Extract the [X, Y] coordinate from the center of the cell holding the provided text.  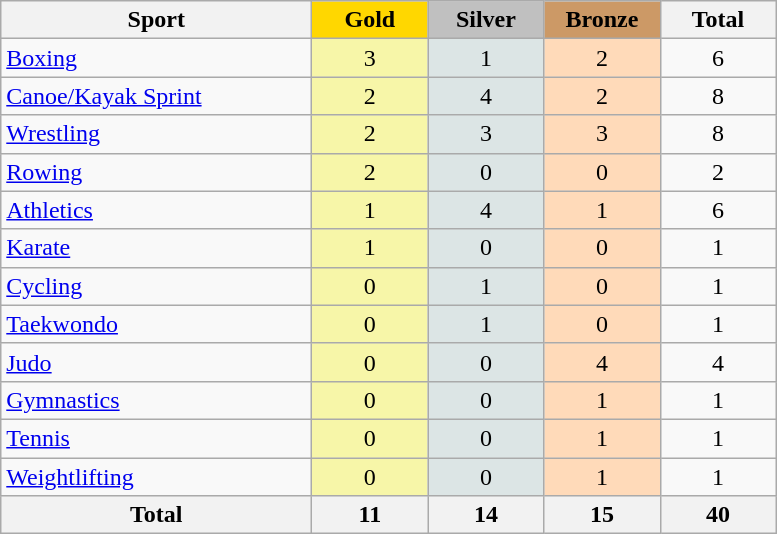
Gymnastics [156, 400]
Athletics [156, 210]
14 [486, 515]
Gold [370, 20]
40 [718, 515]
Karate [156, 248]
Taekwondo [156, 324]
Tennis [156, 438]
11 [370, 515]
Sport [156, 20]
Judo [156, 362]
Silver [486, 20]
Bronze [602, 20]
Cycling [156, 286]
Weightlifting [156, 477]
Wrestling [156, 134]
Rowing [156, 172]
Boxing [156, 58]
15 [602, 515]
Canoe/Kayak Sprint [156, 96]
